Locate the cell with the specified text and output its (x, y) center coordinate. 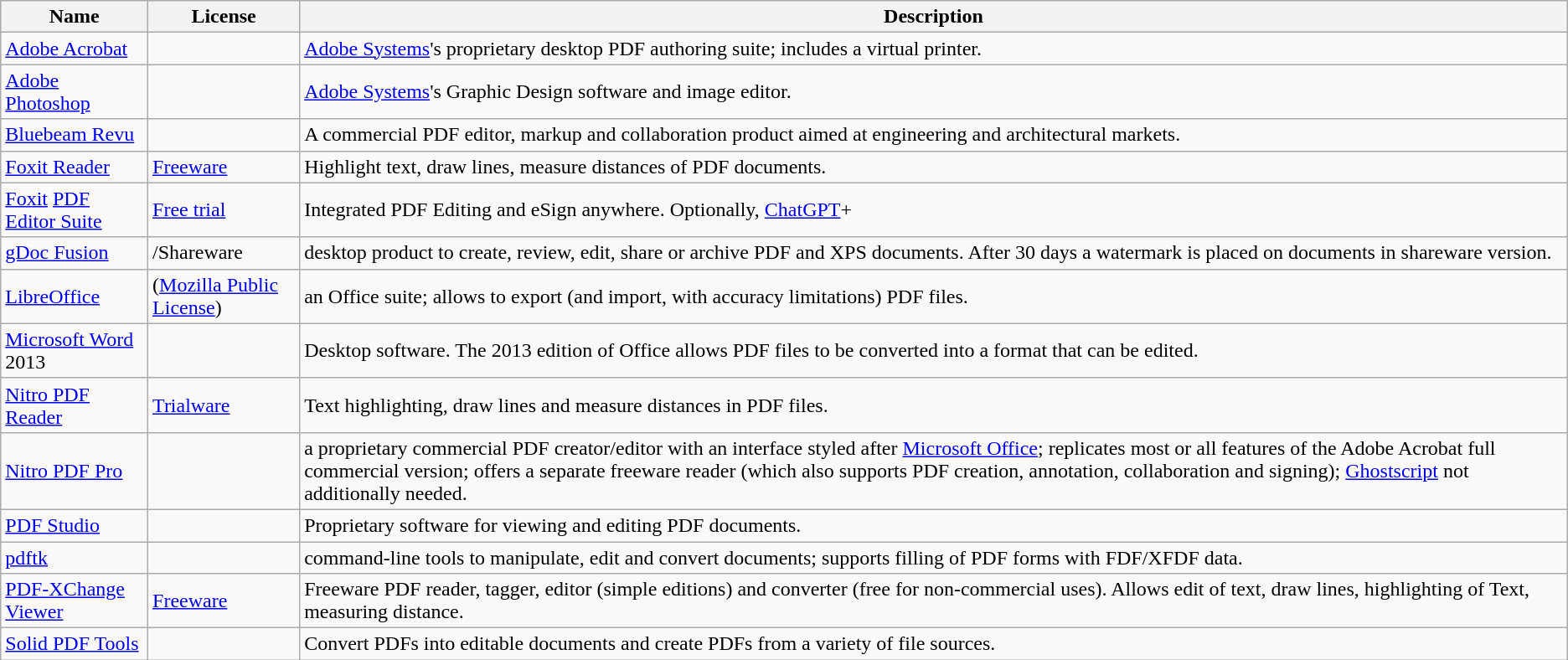
PDF Studio (75, 525)
Foxit Reader (75, 167)
(Mozilla Public License) (224, 296)
LibreOffice (75, 296)
an Office suite; allows to export (and import, with accuracy limitations) PDF files. (934, 296)
/Shareware (224, 253)
Nitro PDF Reader (75, 405)
Proprietary software for viewing and editing PDF documents. (934, 525)
Integrated PDF Editing and eSign anywhere. Optionally, ChatGPT+ (934, 209)
Adobe Photoshop (75, 92)
Adobe Acrobat (75, 49)
Adobe Systems's proprietary desktop PDF authoring suite; includes a virtual printer. (934, 49)
Foxit PDF Editor Suite (75, 209)
Free trial (224, 209)
PDF-XChange Viewer (75, 601)
Bluebeam Revu (75, 135)
Text highlighting, draw lines and measure distances in PDF files. (934, 405)
A commercial PDF editor, markup and collaboration product aimed at engineering and architectural markets. (934, 135)
Nitro PDF Pro (75, 471)
Adobe Systems's Graphic Design software and image editor. (934, 92)
License (224, 17)
Convert PDFs into editable documents and create PDFs from a variety of file sources. (934, 644)
command-line tools to manipulate, edit and convert documents; supports filling of PDF forms with FDF/XFDF data. (934, 557)
Desktop software. The 2013 edition of Office allows PDF files to be converted into a format that can be edited. (934, 350)
gDoc Fusion (75, 253)
Microsoft Word 2013 (75, 350)
Solid PDF Tools (75, 644)
Name (75, 17)
pdftk (75, 557)
Description (934, 17)
Trialware (224, 405)
Highlight text, draw lines, measure distances of PDF documents. (934, 167)
